Extract the (x, y) coordinate from the center of the cell holding the provided text.  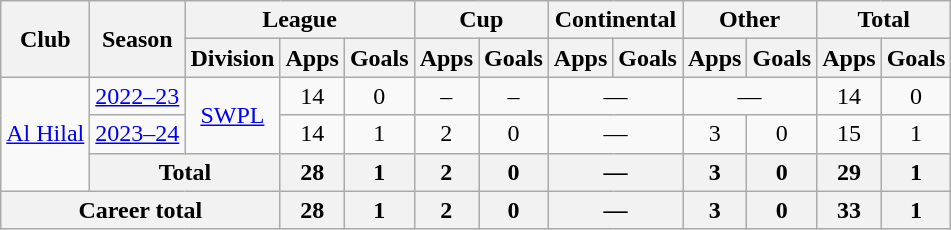
SWPL (232, 115)
League (300, 20)
Other (749, 20)
Cup (481, 20)
Division (232, 58)
33 (849, 210)
2022–23 (138, 96)
15 (849, 134)
29 (849, 172)
Club (46, 39)
Season (138, 39)
Career total (140, 210)
2023–24 (138, 134)
Continental (615, 20)
Al Hilal (46, 134)
